Identify which cell holds the provided text, then report its (x, y) central coordinate. 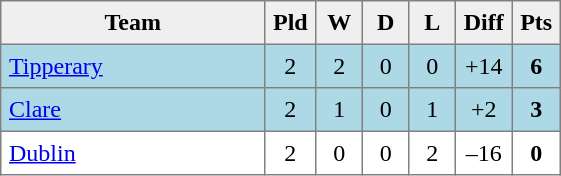
Pts (536, 23)
D (385, 23)
Pld (290, 23)
–16 (483, 153)
Diff (483, 23)
Tipperary (133, 66)
Team (133, 23)
3 (536, 110)
+14 (483, 66)
6 (536, 66)
W (339, 23)
Clare (133, 110)
Dublin (133, 153)
+2 (483, 110)
L (432, 23)
